Locate the cell with the specified text and output its [X, Y] center coordinate. 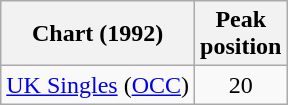
Peakposition [241, 34]
Chart (1992) [98, 34]
20 [241, 85]
UK Singles (OCC) [98, 85]
